Provide the (X, Y) coordinate of the cell's center where the given text is located.  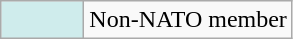
Non-NATO member (188, 20)
